Find where the given text appears and provide that cell's center as (x, y) coordinate. 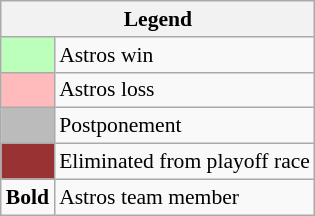
Astros team member (184, 197)
Postponement (184, 126)
Eliminated from playoff race (184, 162)
Legend (158, 19)
Astros loss (184, 90)
Bold (28, 197)
Astros win (184, 55)
